Identify which cell holds the provided text, then report its (x, y) central coordinate. 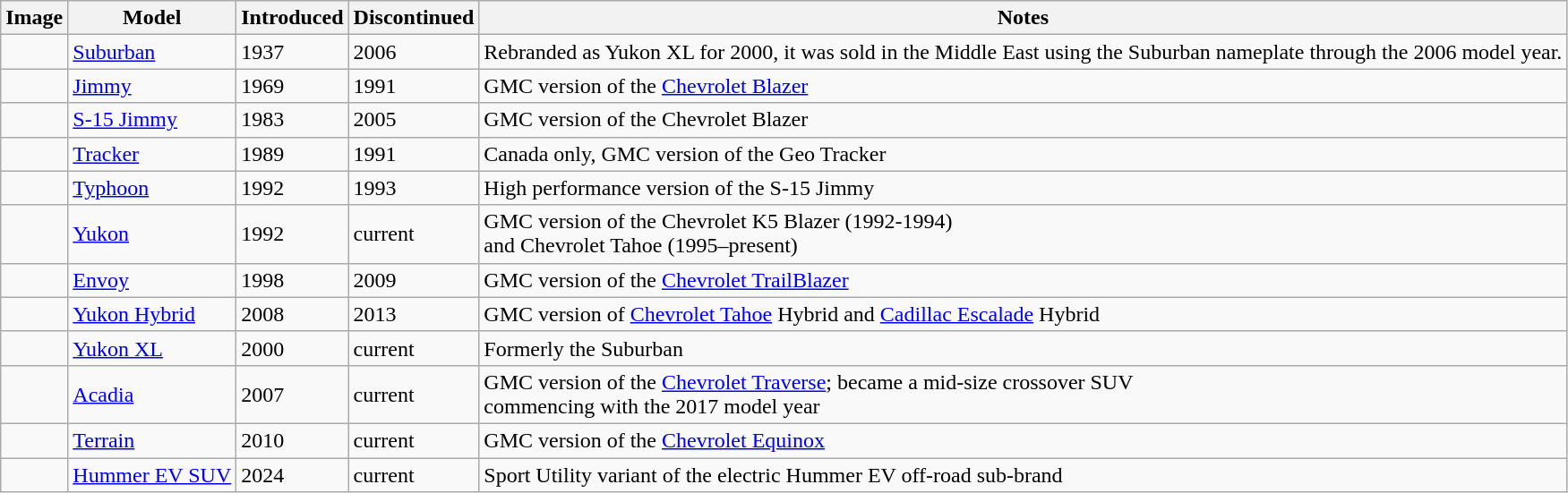
Hummer EV SUV (152, 475)
Yukon Hybrid (152, 314)
Discontinued (414, 18)
S-15 Jimmy (152, 120)
Tracker (152, 154)
2024 (292, 475)
1989 (292, 154)
Sport Utility variant of the electric Hummer EV off-road sub-brand (1023, 475)
Rebranded as Yukon XL for 2000, it was sold in the Middle East using the Suburban nameplate through the 2006 model year. (1023, 52)
Image (34, 18)
1937 (292, 52)
GMC version of the Chevrolet Equinox (1023, 440)
1983 (292, 120)
1969 (292, 86)
1998 (292, 280)
2013 (414, 314)
1993 (414, 188)
Introduced (292, 18)
Yukon (152, 234)
GMC version of the Chevrolet Traverse; became a mid-size crossover SUV commencing with the 2017 model year (1023, 394)
2005 (414, 120)
Yukon XL (152, 348)
Terrain (152, 440)
Notes (1023, 18)
Typhoon (152, 188)
Envoy (152, 280)
Acadia (152, 394)
Canada only, GMC version of the Geo Tracker (1023, 154)
Formerly the Suburban (1023, 348)
2007 (292, 394)
Model (152, 18)
Suburban (152, 52)
GMC version of Chevrolet Tahoe Hybrid and Cadillac Escalade Hybrid (1023, 314)
2009 (414, 280)
High performance version of the S-15 Jimmy (1023, 188)
Jimmy (152, 86)
2010 (292, 440)
2000 (292, 348)
GMC version of the Chevrolet K5 Blazer (1992-1994) and Chevrolet Tahoe (1995–present) (1023, 234)
2006 (414, 52)
2008 (292, 314)
GMC version of the Chevrolet TrailBlazer (1023, 280)
